Return the [X, Y] coordinate for the center point of the cell that contains the specified text.  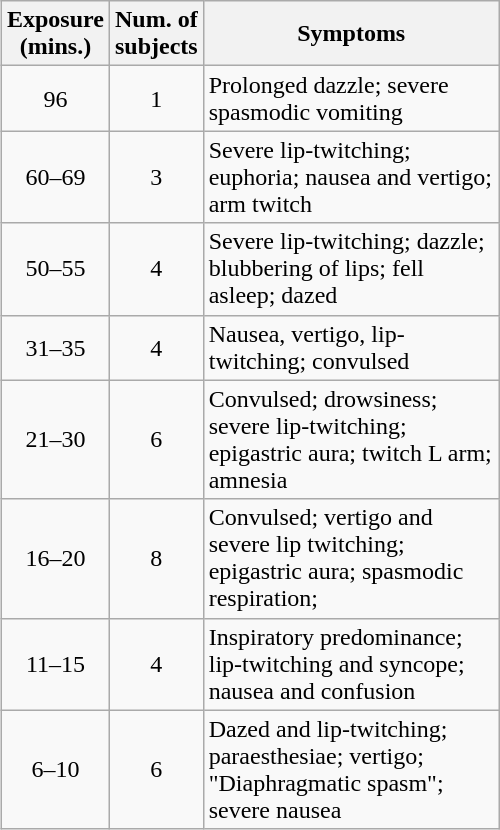
Severe lip-twitching; euphoria; nausea and vertigo; arm twitch [351, 177]
Nausea, vertigo, lip-twitching; convulsed [351, 348]
60–69 [55, 177]
16–20 [55, 558]
Symptoms [351, 34]
21–30 [55, 440]
11–15 [55, 664]
6–10 [55, 770]
96 [55, 98]
50–55 [55, 269]
1 [156, 98]
3 [156, 177]
31–35 [55, 348]
Convulsed; drowsiness; severe lip-twitching; epigastric aura; twitch L arm; amnesia [351, 440]
Convulsed; vertigo and severe lip twitching; epigastric aura; spasmodic respiration; [351, 558]
Exposure (mins.) [55, 34]
Prolonged dazzle; severe spasmodic vomiting [351, 98]
Dazed and lip-twitching; paraesthesiae; vertigo; "Diaphragmatic spasm"; severe nausea [351, 770]
Num. of subjects [156, 34]
Severe lip-twitching; dazzle; blubbering of lips; fell asleep; dazed [351, 269]
Inspiratory predominance; lip-twitching and syncope; nausea and confusion [351, 664]
8 [156, 558]
